Return the [X, Y] coordinate for the center point of the cell that contains the specified text.  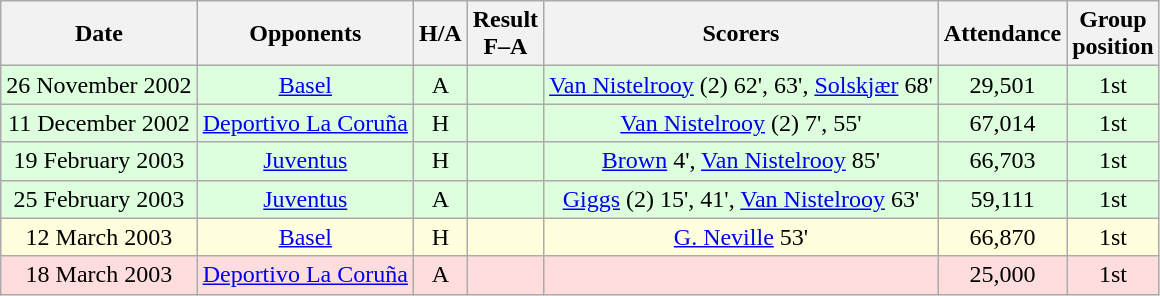
Giggs (2) 15', 41', Van Nistelrooy 63' [742, 199]
G. Neville 53' [742, 237]
12 March 2003 [99, 237]
Van Nistelrooy (2) 7', 55' [742, 123]
11 December 2002 [99, 123]
ResultF–A [505, 34]
59,111 [1002, 199]
25 February 2003 [99, 199]
18 March 2003 [99, 275]
29,501 [1002, 85]
H/A [440, 34]
26 November 2002 [99, 85]
66,703 [1002, 161]
Date [99, 34]
66,870 [1002, 237]
Attendance [1002, 34]
Scorers [742, 34]
25,000 [1002, 275]
Groupposition [1113, 34]
Opponents [305, 34]
Brown 4', Van Nistelrooy 85' [742, 161]
67,014 [1002, 123]
Van Nistelrooy (2) 62', 63', Solskjær 68' [742, 85]
19 February 2003 [99, 161]
